Capture the cell that displays the provided text and extract its [X, Y] central coordinate. 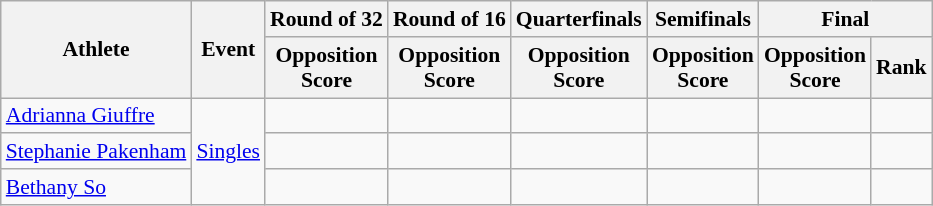
Semifinals [703, 19]
Rank [902, 68]
Final [846, 19]
Event [228, 50]
Round of 16 [450, 19]
Athlete [96, 50]
Adrianna Giuffre [96, 116]
Quarterfinals [579, 19]
Singles [228, 152]
Bethany So [96, 187]
Round of 32 [326, 19]
Stephanie Pakenham [96, 152]
